Determine the [x, y] coordinate at the center of the cell enclosing the given text.  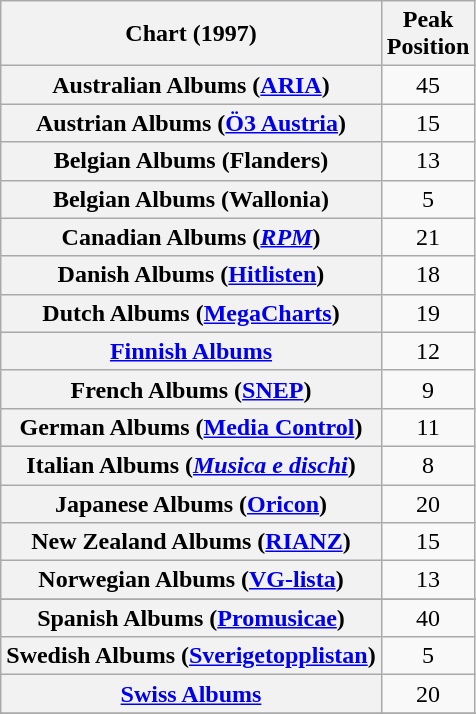
Swedish Albums (Sverigetopplistan) [191, 656]
Spanish Albums (Promusicae) [191, 618]
French Albums (SNEP) [191, 389]
German Albums (Media Control) [191, 427]
Italian Albums (Musica e dischi) [191, 465]
New Zealand Albums (RIANZ) [191, 542]
8 [428, 465]
Canadian Albums (RPM) [191, 237]
Belgian Albums (Flanders) [191, 161]
Finnish Albums [191, 351]
Danish Albums (Hitlisten) [191, 275]
Belgian Albums (Wallonia) [191, 199]
9 [428, 389]
40 [428, 618]
19 [428, 313]
Norwegian Albums (VG-lista) [191, 580]
PeakPosition [428, 34]
Australian Albums (ARIA) [191, 85]
Dutch Albums (MegaCharts) [191, 313]
12 [428, 351]
Austrian Albums (Ö3 Austria) [191, 123]
Chart (1997) [191, 34]
11 [428, 427]
18 [428, 275]
Japanese Albums (Oricon) [191, 503]
45 [428, 85]
Swiss Albums [191, 694]
21 [428, 237]
